Pinpoint the cell where the given text exists, returning its [x, y] midpoint coordinate. 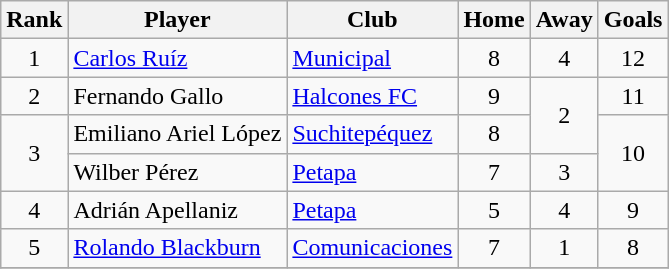
Wilber Pérez [178, 172]
Rolando Blackburn [178, 248]
Adrián Apellaniz [178, 210]
10 [633, 153]
Emiliano Ariel López [178, 134]
Rank [34, 20]
Home [494, 20]
Player [178, 20]
Comunicaciones [372, 248]
Club [372, 20]
12 [633, 58]
Carlos Ruíz [178, 58]
Away [564, 20]
Halcones FC [372, 96]
Municipal [372, 58]
Suchitepéquez [372, 134]
11 [633, 96]
Goals [633, 20]
Fernando Gallo [178, 96]
